Identify which cell holds the provided text, then report its [x, y] central coordinate. 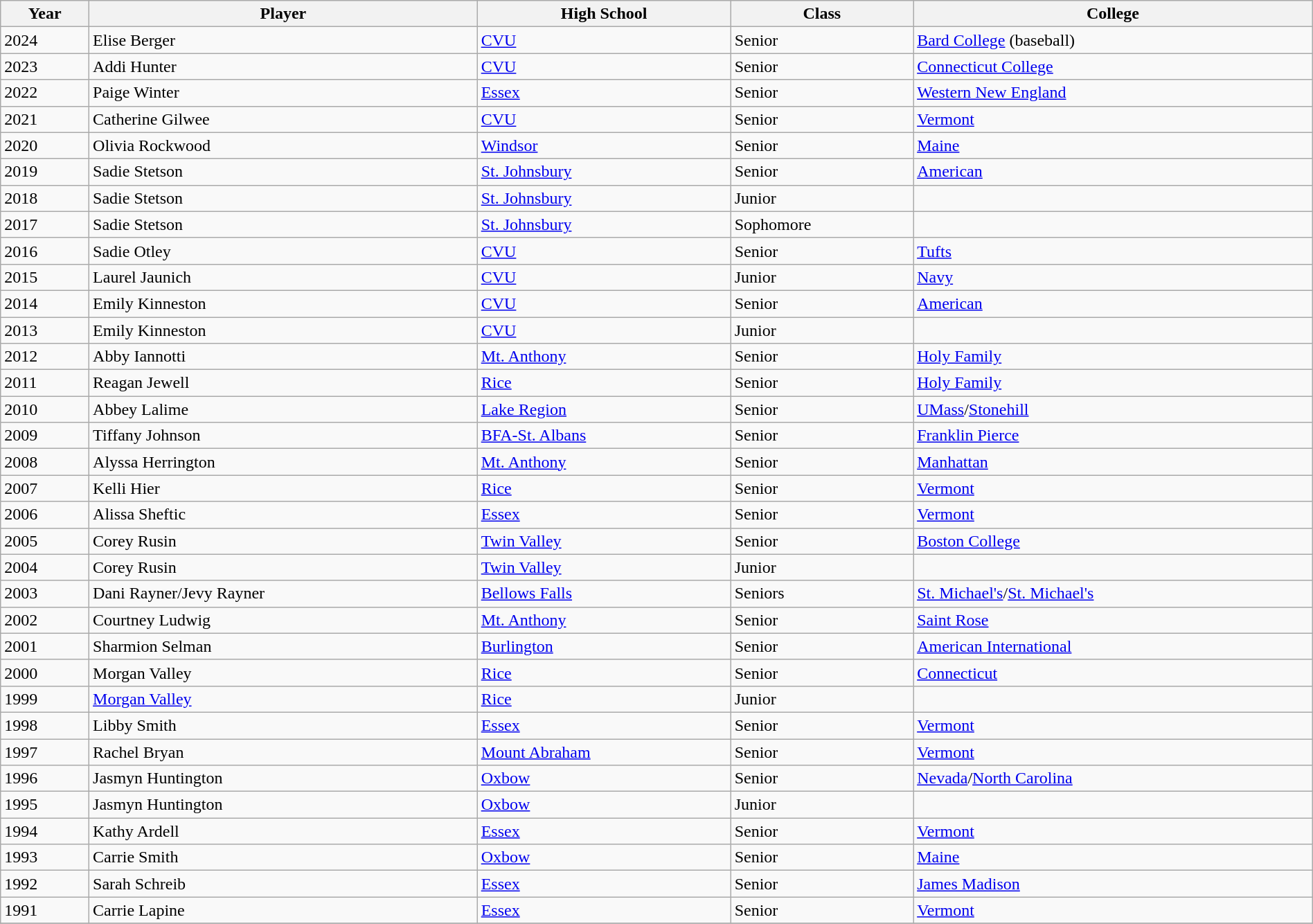
Player [284, 14]
2007 [45, 488]
Elise Berger [284, 40]
Catherine Gilwee [284, 119]
2020 [45, 145]
Windsor [604, 145]
Kelli Hier [284, 488]
1994 [45, 831]
2006 [45, 515]
2005 [45, 541]
2022 [45, 93]
Lake Region [604, 409]
Addi Hunter [284, 66]
Carrie Lapine [284, 910]
Franklin Pierce [1114, 436]
St. Michael's/St. Michael's [1114, 594]
Abbey Lalime [284, 409]
Sharmion Selman [284, 646]
Reagan Jewell [284, 383]
Mount Abraham [604, 752]
1996 [45, 779]
Dani Rayner/Jevy Rayner [284, 594]
2001 [45, 646]
UMass/Stonehill [1114, 409]
1995 [45, 805]
1998 [45, 725]
Sarah Schreib [284, 884]
High School [604, 14]
Rachel Bryan [284, 752]
1997 [45, 752]
2011 [45, 383]
Sadie Otley [284, 251]
2010 [45, 409]
2012 [45, 357]
2014 [45, 303]
Olivia Rockwood [284, 145]
James Madison [1114, 884]
Bellows Falls [604, 594]
Connecticut [1114, 673]
Connecticut College [1114, 66]
Western New England [1114, 93]
Tufts [1114, 251]
Navy [1114, 277]
Sophomore [822, 224]
American International [1114, 646]
1991 [45, 910]
2009 [45, 436]
2003 [45, 594]
2015 [45, 277]
Carrie Smith [284, 858]
Tiffany Johnson [284, 436]
2023 [45, 66]
Courtney Ludwig [284, 620]
1999 [45, 699]
Libby Smith [284, 725]
2024 [45, 40]
1993 [45, 858]
Year [45, 14]
Burlington [604, 646]
Seniors [822, 594]
Nevada/North Carolina [1114, 779]
2013 [45, 330]
Bard College (baseball) [1114, 40]
2018 [45, 198]
Alissa Sheftic [284, 515]
Kathy Ardell [284, 831]
2002 [45, 620]
Manhattan [1114, 462]
2016 [45, 251]
Laurel Jaunich [284, 277]
Abby Iannotti [284, 357]
2000 [45, 673]
2017 [45, 224]
2019 [45, 172]
Paige Winter [284, 93]
2021 [45, 119]
College [1114, 14]
Boston College [1114, 541]
BFA-St. Albans [604, 436]
2004 [45, 567]
1992 [45, 884]
Class [822, 14]
Saint Rose [1114, 620]
Alyssa Herrington [284, 462]
2008 [45, 462]
